Return the [x, y] coordinate for the center point of the cell that contains the specified text.  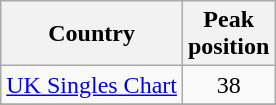
Peakposition [228, 34]
UK Singles Chart [92, 85]
38 [228, 85]
Country [92, 34]
